Return (X, Y) of the center of cell containing provided text 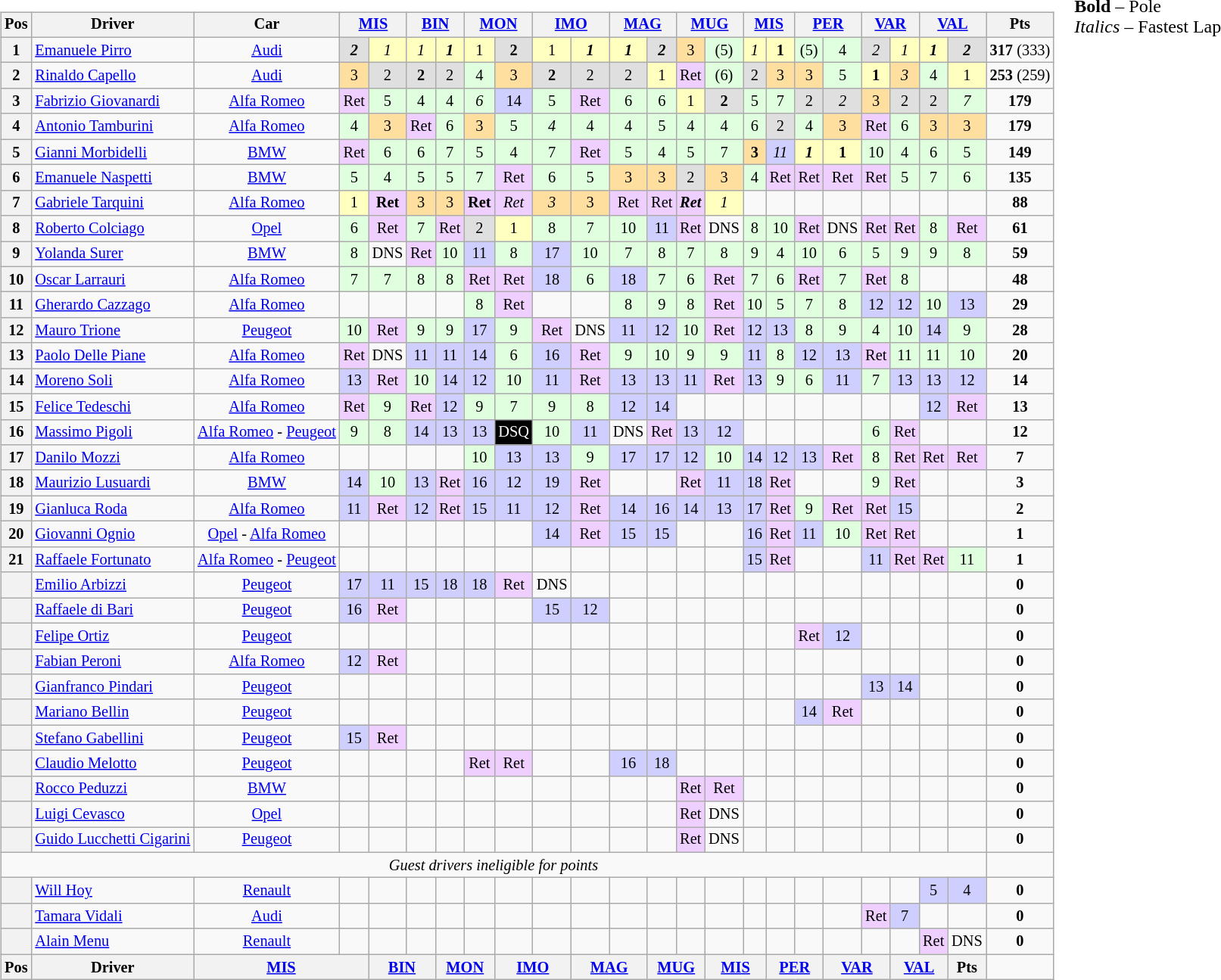
88 (1020, 203)
59 (1020, 254)
Rinaldo Capello (112, 76)
Massimo Pigoli (112, 432)
253 (259) (1020, 76)
Paolo Delle Piane (112, 356)
28 (1020, 331)
Mariano Bellin (112, 712)
Guest drivers ineligible for points (494, 865)
Raffaele Fortunato (112, 559)
Maurizio Lusuardi (112, 483)
Gianluca Roda (112, 509)
Alain Menu (112, 941)
135 (1020, 178)
Gherardo Cazzago (112, 305)
Gabriele Tarquini (112, 203)
Guido Lucchetti Cigarini (112, 840)
Gianfranco Pindari (112, 687)
Rocco Peduzzi (112, 789)
Gianni Morbidelli (112, 152)
Antonio Tamburini (112, 126)
Stefano Gabellini (112, 738)
Will Hoy (112, 891)
317 (333) (1020, 50)
Opel - Alfa Romeo (266, 534)
Fabian Peroni (112, 661)
Emanuele Naspetti (112, 178)
(6) (724, 76)
21 (16, 559)
149 (1020, 152)
DSQ (513, 432)
Moreno Soli (112, 381)
Claudio Melotto (112, 764)
61 (1020, 229)
Tamara Vidali (112, 916)
Emilio Arbizzi (112, 585)
Fabrizio Giovanardi (112, 101)
Oscar Larrauri (112, 279)
Yolanda Surer (112, 254)
Emanuele Pirro (112, 50)
29 (1020, 305)
Roberto Colciago (112, 229)
Giovanni Ognio (112, 534)
Danilo Mozzi (112, 458)
Felipe Ortiz (112, 636)
Felice Tedeschi (112, 406)
Car (266, 25)
Raffaele di Bari (112, 611)
Mauro Trione (112, 331)
48 (1020, 279)
Luigi Cevasco (112, 814)
